For the text-containing cell, return its midpoint in [X, Y] coordinate format. 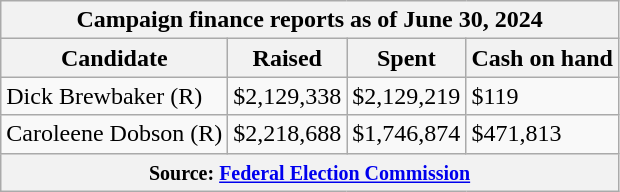
$119 [542, 96]
Source: Federal Election Commission [310, 172]
Campaign finance reports as of June 30, 2024 [310, 20]
$2,129,338 [288, 96]
Candidate [114, 58]
Raised [288, 58]
$2,129,219 [406, 96]
$2,218,688 [288, 134]
Dick Brewbaker (R) [114, 96]
Cash on hand [542, 58]
$471,813 [542, 134]
$1,746,874 [406, 134]
Spent [406, 58]
Caroleene Dobson (R) [114, 134]
